Return the (X, Y) coordinate for the center point of the cell that contains the specified text.  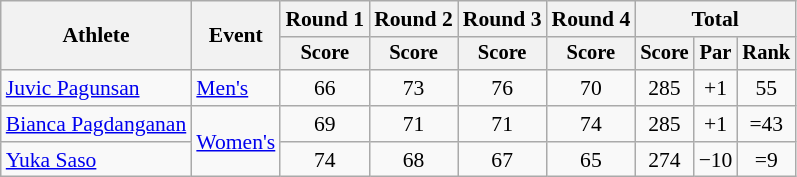
69 (324, 124)
Juvic Pagunsan (96, 88)
Total (715, 19)
74 (592, 124)
Women's (236, 142)
Round 4 (592, 19)
Par (716, 54)
Athlete (96, 36)
73 (414, 88)
Bianca Pagdanganan (96, 124)
Round 2 (414, 19)
76 (502, 88)
Men's (236, 88)
66 (324, 88)
Round 3 (502, 19)
55 (766, 88)
Round 1 (324, 19)
Rank (766, 54)
=43 (766, 124)
Event (236, 36)
70 (592, 88)
